Scan for the cell matching the given text and deliver its (X, Y) coordinate at center. 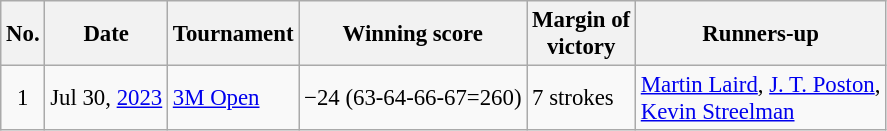
No. (23, 34)
3M Open (234, 98)
Date (106, 34)
1 (23, 98)
7 strokes (582, 98)
Tournament (234, 34)
Martin Laird, J. T. Poston, Kevin Streelman (760, 98)
Margin ofvictory (582, 34)
Winning score (413, 34)
Jul 30, 2023 (106, 98)
−24 (63-64-66-67=260) (413, 98)
Runners-up (760, 34)
